Locate the cell with the specified text and output its (X, Y) center coordinate. 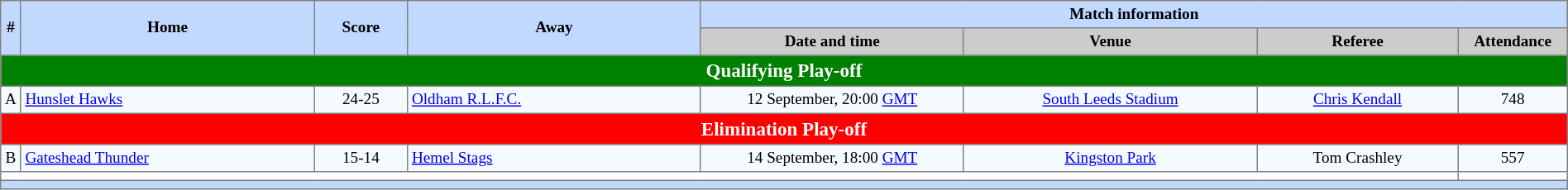
Oldham R.L.F.C. (554, 99)
Hunslet Hawks (167, 99)
Chris Kendall (1358, 99)
B (11, 159)
24-25 (361, 99)
Qualifying Play-off (784, 71)
# (11, 28)
Home (167, 28)
557 (1513, 159)
15-14 (361, 159)
Match information (1134, 15)
Elimination Play-off (784, 129)
Away (554, 28)
Gateshead Thunder (167, 159)
Venue (1110, 41)
Attendance (1513, 41)
Date and time (832, 41)
Hemel Stags (554, 159)
South Leeds Stadium (1110, 99)
748 (1513, 99)
12 September, 20:00 GMT (832, 99)
Referee (1358, 41)
Kingston Park (1110, 159)
Score (361, 28)
A (11, 99)
14 September, 18:00 GMT (832, 159)
Tom Crashley (1358, 159)
